Determine the [x, y] coordinate at the center of the cell enclosing the given text.  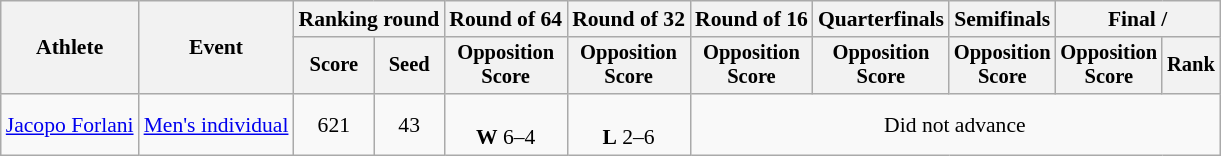
Quarterfinals [881, 19]
Round of 64 [506, 19]
Did not advance [955, 124]
Men's individual [216, 124]
Round of 16 [752, 19]
Final / [1138, 19]
Jacopo Forlani [70, 124]
Ranking round [370, 19]
43 [409, 124]
Athlete [70, 48]
W 6–4 [506, 124]
Seed [409, 66]
621 [334, 124]
Event [216, 48]
Round of 32 [628, 19]
L 2–6 [628, 124]
Rank [1191, 66]
Score [334, 66]
Semifinals [1002, 19]
